Return [X, Y] of the center of cell containing provided text 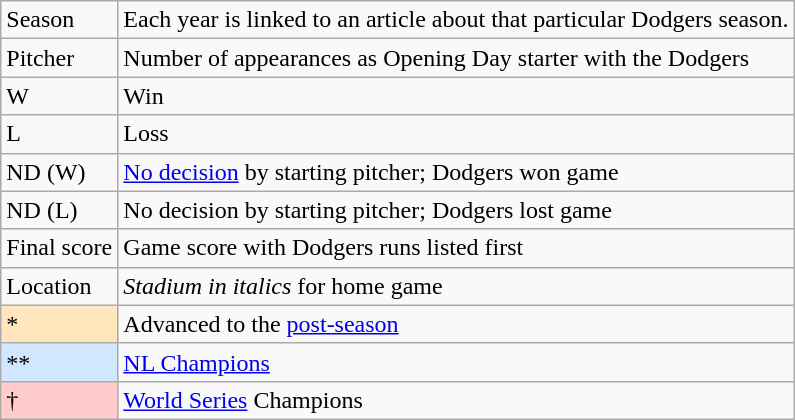
NL Champions [456, 362]
L [60, 134]
ND (L) [60, 210]
Advanced to the post-season [456, 324]
Pitcher [60, 58]
Season [60, 20]
World Series Champions [456, 400]
** [60, 362]
Win [456, 96]
No decision by starting pitcher; Dodgers won game [456, 172]
Number of appearances as Opening Day starter with the Dodgers [456, 58]
* [60, 324]
† [60, 400]
ND (W) [60, 172]
Stadium in italics for home game [456, 286]
Final score [60, 248]
W [60, 96]
Location [60, 286]
Each year is linked to an article about that particular Dodgers season. [456, 20]
No decision by starting pitcher; Dodgers lost game [456, 210]
Game score with Dodgers runs listed first [456, 248]
Loss [456, 134]
